Locate the cell with the specified text and output its (X, Y) center coordinate. 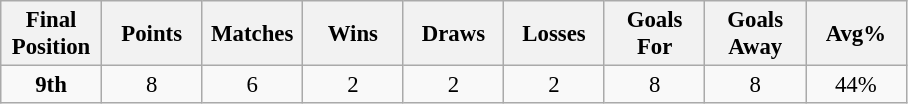
44% (856, 85)
Avg% (856, 34)
Wins (354, 34)
Losses (554, 34)
Points (152, 34)
Goals For (654, 34)
Matches (252, 34)
Draws (454, 34)
Final Position (52, 34)
Goals Away (756, 34)
6 (252, 85)
9th (52, 85)
